Pinpoint the cell where the given text exists, returning its (x, y) midpoint coordinate. 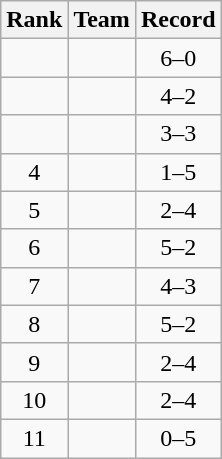
0–5 (178, 438)
3–3 (178, 134)
8 (34, 324)
4–3 (178, 286)
6 (34, 248)
1–5 (178, 172)
7 (34, 286)
11 (34, 438)
9 (34, 362)
5 (34, 210)
6–0 (178, 58)
Rank (34, 20)
4 (34, 172)
Team (102, 20)
10 (34, 400)
Record (178, 20)
4–2 (178, 96)
